For the text-containing cell, return its midpoint in (X, Y) coordinate format. 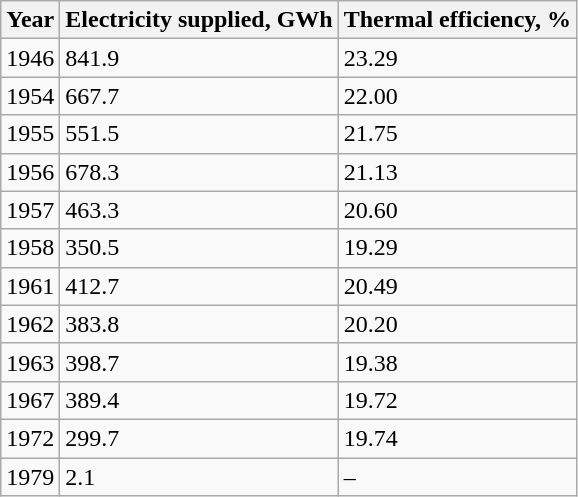
Thermal efficiency, % (457, 20)
1962 (30, 324)
20.49 (457, 286)
383.8 (199, 324)
1967 (30, 400)
19.38 (457, 362)
551.5 (199, 134)
841.9 (199, 58)
Year (30, 20)
299.7 (199, 438)
– (457, 477)
1956 (30, 172)
1958 (30, 248)
389.4 (199, 400)
22.00 (457, 96)
398.7 (199, 362)
2.1 (199, 477)
1954 (30, 96)
1955 (30, 134)
21.75 (457, 134)
1957 (30, 210)
20.60 (457, 210)
Electricity supplied, GWh (199, 20)
19.72 (457, 400)
1979 (30, 477)
350.5 (199, 248)
1946 (30, 58)
678.3 (199, 172)
21.13 (457, 172)
19.29 (457, 248)
1961 (30, 286)
1972 (30, 438)
667.7 (199, 96)
20.20 (457, 324)
19.74 (457, 438)
412.7 (199, 286)
1963 (30, 362)
463.3 (199, 210)
23.29 (457, 58)
